Find where the given text appears and provide that cell's center as [x, y] coordinate. 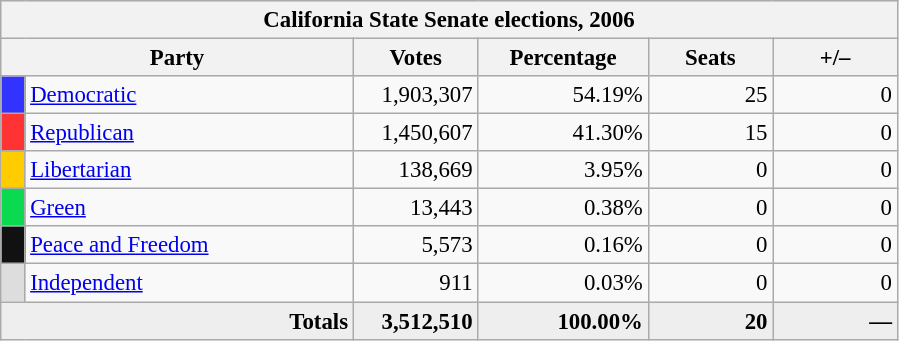
41.30% [563, 133]
Green [189, 208]
3.95% [563, 170]
911 [416, 283]
Democratic [189, 95]
3,512,510 [416, 321]
Votes [416, 58]
15 [710, 133]
+/– [836, 58]
5,573 [416, 245]
1,903,307 [416, 95]
0.16% [563, 245]
13,443 [416, 208]
138,669 [416, 170]
Seats [710, 58]
California State Senate elections, 2006 [450, 20]
54.19% [563, 95]
0.03% [563, 283]
Independent [189, 283]
Peace and Freedom [189, 245]
Party [178, 58]
25 [710, 95]
— [836, 321]
100.00% [563, 321]
Totals [178, 321]
1,450,607 [416, 133]
Republican [189, 133]
Percentage [563, 58]
Libertarian [189, 170]
20 [710, 321]
0.38% [563, 208]
